Pinpoint the cell where the given text exists, returning its (x, y) midpoint coordinate. 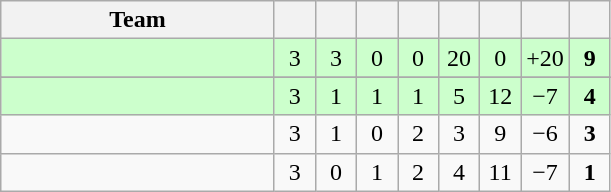
20 (460, 58)
5 (460, 96)
+20 (546, 58)
−6 (546, 134)
12 (500, 96)
Team (138, 20)
11 (500, 172)
